From the cell containing the given text, extract its center point as (X, Y) coordinate. 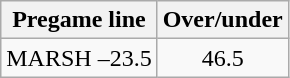
46.5 (222, 58)
Pregame line (79, 20)
MARSH –23.5 (79, 58)
Over/under (222, 20)
